Return [X, Y] of the center of cell containing provided text 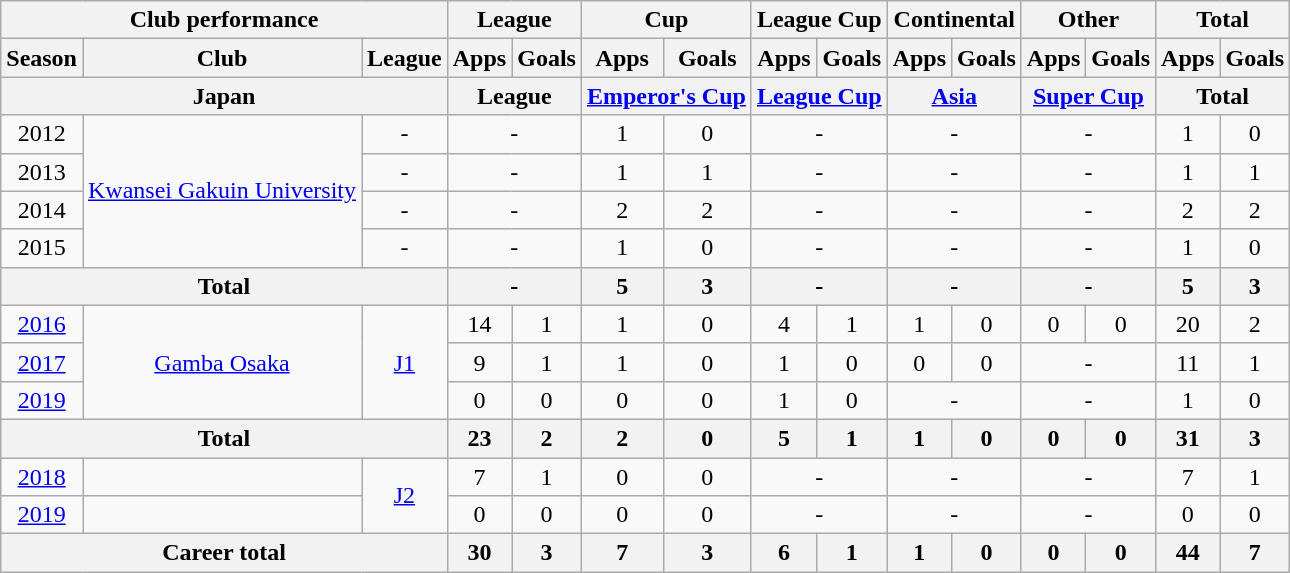
Kwansei Gakuin University [222, 191]
2018 [42, 477]
Super Cup [1088, 96]
Season [42, 58]
Continental [954, 20]
2016 [42, 324]
Other [1088, 20]
Japan [224, 96]
23 [479, 438]
2015 [42, 248]
Club performance [224, 20]
9 [479, 362]
2012 [42, 134]
Asia [954, 96]
4 [784, 324]
J2 [405, 496]
Emperor's Cup [666, 96]
31 [1188, 438]
30 [479, 553]
6 [784, 553]
14 [479, 324]
Career total [224, 553]
20 [1188, 324]
2014 [42, 210]
J1 [405, 362]
2013 [42, 172]
Club [222, 58]
11 [1188, 362]
Cup [666, 20]
Gamba Osaka [222, 362]
44 [1188, 553]
2017 [42, 362]
